Search for the cell housing the specified text and yield its (x, y) center coordinate. 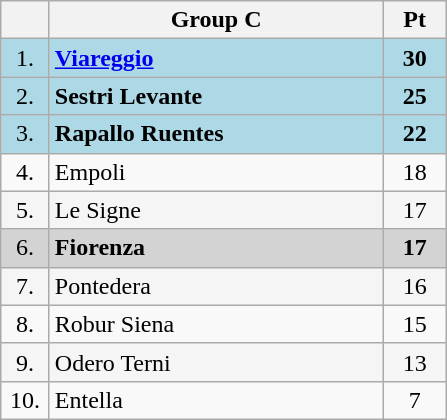
2. (26, 96)
Pt (415, 20)
15 (415, 324)
22 (415, 134)
Robur Siena (216, 324)
5. (26, 210)
18 (415, 172)
7. (26, 286)
Odero Terni (216, 362)
Entella (216, 400)
1. (26, 58)
Le Signe (216, 210)
25 (415, 96)
6. (26, 248)
Sestri Levante (216, 96)
Viareggio (216, 58)
Rapallo Ruentes (216, 134)
13 (415, 362)
Pontedera (216, 286)
16 (415, 286)
30 (415, 58)
Empoli (216, 172)
10. (26, 400)
Group C (216, 20)
4. (26, 172)
3. (26, 134)
Fiorenza (216, 248)
9. (26, 362)
8. (26, 324)
7 (415, 400)
